For the text-containing cell, return its midpoint in (x, y) coordinate format. 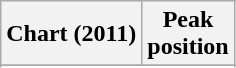
Peak position (188, 34)
Chart (2011) (72, 34)
